Capture the cell that displays the provided text and extract its [X, Y] central coordinate. 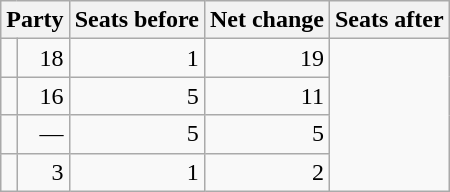
Net change [266, 20]
Seats after [389, 20]
Party [35, 20]
19 [266, 58]
16 [43, 96]
Seats before [136, 20]
11 [266, 96]
2 [266, 172]
— [43, 134]
18 [43, 58]
3 [43, 172]
